For the text-containing cell, return its midpoint in [X, Y] coordinate format. 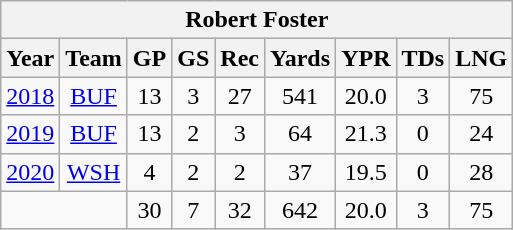
Year [30, 58]
19.5 [366, 172]
4 [149, 172]
64 [300, 134]
LNG [482, 58]
28 [482, 172]
30 [149, 210]
24 [482, 134]
642 [300, 210]
21.3 [366, 134]
2020 [30, 172]
Robert Foster [257, 20]
WSH [94, 172]
Rec [240, 58]
2018 [30, 96]
541 [300, 96]
27 [240, 96]
2019 [30, 134]
32 [240, 210]
GS [194, 58]
Yards [300, 58]
TDs [423, 58]
7 [194, 210]
37 [300, 172]
Team [94, 58]
YPR [366, 58]
GP [149, 58]
